For the text-containing cell, return its midpoint in [X, Y] coordinate format. 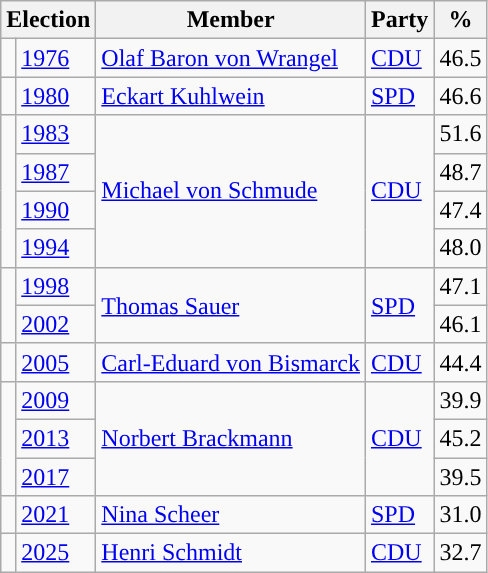
1990 [56, 210]
46.5 [460, 58]
Thomas Sauer [231, 305]
46.6 [460, 96]
2017 [56, 477]
31.0 [460, 515]
Nina Scheer [231, 515]
2005 [56, 362]
39.9 [460, 400]
2025 [56, 553]
39.5 [460, 477]
Election [48, 20]
32.7 [460, 553]
2002 [56, 324]
48.0 [460, 248]
1998 [56, 286]
Michael von Schmude [231, 191]
47.1 [460, 286]
2021 [56, 515]
Eckart Kuhlwein [231, 96]
1987 [56, 172]
44.4 [460, 362]
2009 [56, 400]
Party [399, 20]
Henri Schmidt [231, 553]
48.7 [460, 172]
47.4 [460, 210]
2013 [56, 438]
46.1 [460, 324]
1976 [56, 58]
Norbert Brackmann [231, 438]
Olaf Baron von Wrangel [231, 58]
1994 [56, 248]
1980 [56, 96]
45.2 [460, 438]
51.6 [460, 134]
Carl-Eduard von Bismarck [231, 362]
1983 [56, 134]
Member [231, 20]
% [460, 20]
